Detect which cell encompasses the target text, then output its (x, y) center coordinate. 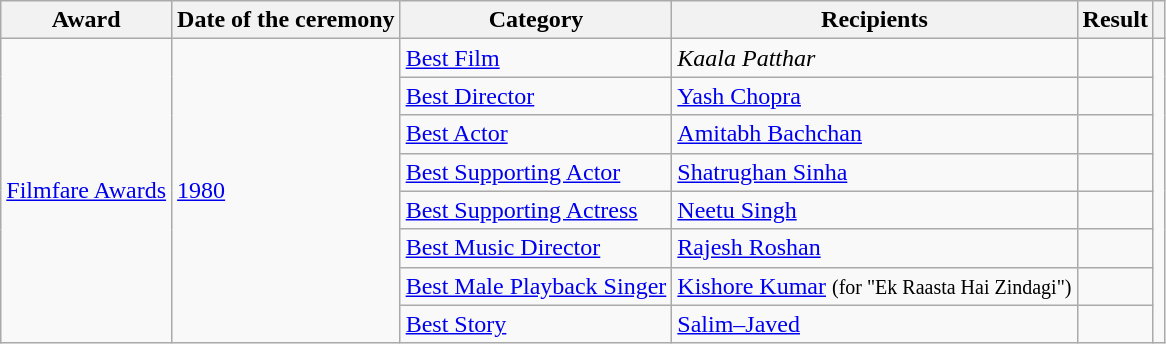
Salim–Javed (874, 324)
1980 (286, 191)
Category (536, 20)
Date of the ceremony (286, 20)
Best Story (536, 324)
Rajesh Roshan (874, 248)
Award (86, 20)
Yash Chopra (874, 96)
Best Film (536, 58)
Best Male Playback Singer (536, 286)
Kishore Kumar (for "Ek Raasta Hai Zindagi") (874, 286)
Kaala Patthar (874, 58)
Recipients (874, 20)
Best Supporting Actress (536, 210)
Neetu Singh (874, 210)
Amitabh Bachchan (874, 134)
Filmfare Awards (86, 191)
Best Supporting Actor (536, 172)
Best Actor (536, 134)
Best Music Director (536, 248)
Best Director (536, 96)
Shatrughan Sinha (874, 172)
Result (1115, 20)
